For the text-containing cell, return its midpoint in (x, y) coordinate format. 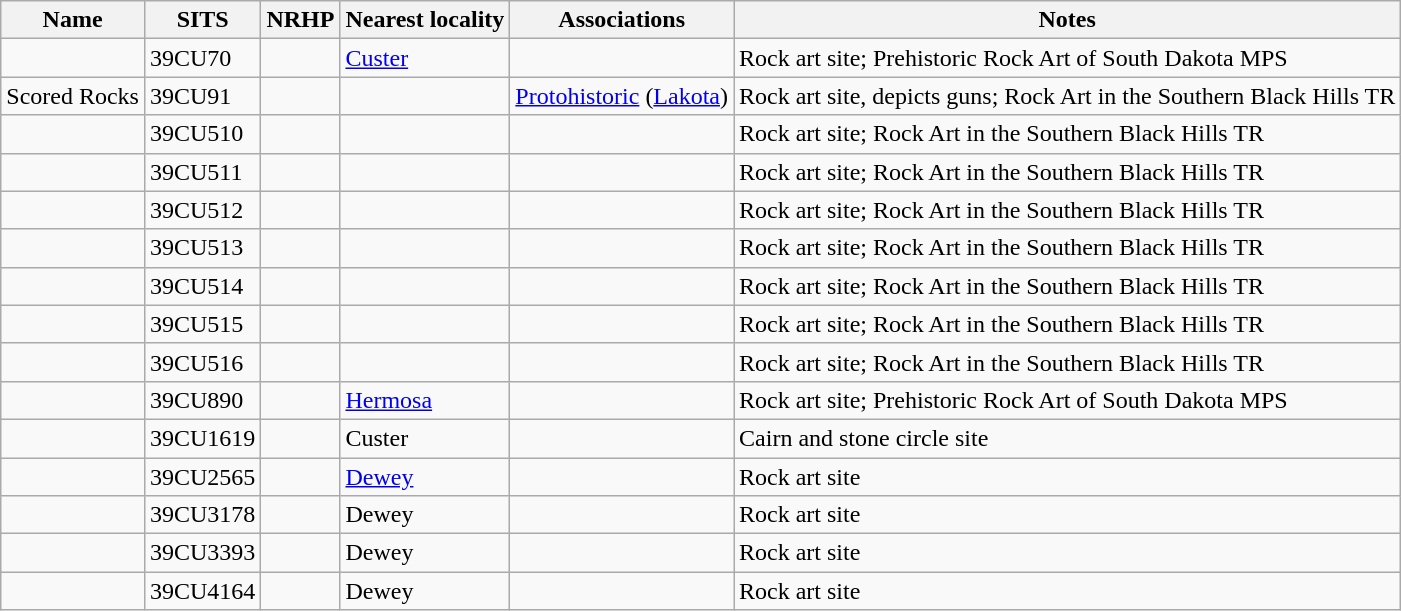
39CU510 (202, 134)
Rock art site, depicts guns; Rock Art in the Southern Black Hills TR (1068, 96)
39CU513 (202, 248)
39CU70 (202, 58)
Name (73, 20)
Hermosa (425, 400)
39CU3178 (202, 515)
39CU516 (202, 362)
Nearest locality (425, 20)
Notes (1068, 20)
SITS (202, 20)
39CU3393 (202, 553)
Associations (622, 20)
NRHP (300, 20)
39CU515 (202, 324)
39CU4164 (202, 591)
39CU514 (202, 286)
39CU2565 (202, 477)
Protohistoric (Lakota) (622, 96)
39CU512 (202, 210)
39CU91 (202, 96)
Cairn and stone circle site (1068, 438)
39CU1619 (202, 438)
Scored Rocks (73, 96)
39CU890 (202, 400)
39CU511 (202, 172)
